Scan for the cell matching the given text and deliver its [X, Y] coordinate at center. 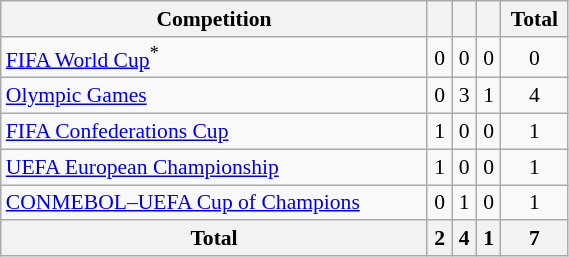
FIFA Confederations Cup [214, 132]
2 [440, 239]
Olympic Games [214, 96]
7 [534, 239]
Competition [214, 19]
FIFA World Cup* [214, 58]
UEFA European Championship [214, 167]
CONMEBOL–UEFA Cup of Champions [214, 203]
3 [464, 96]
